Return the [x, y] coordinate for the center point of the cell that contains the specified text.  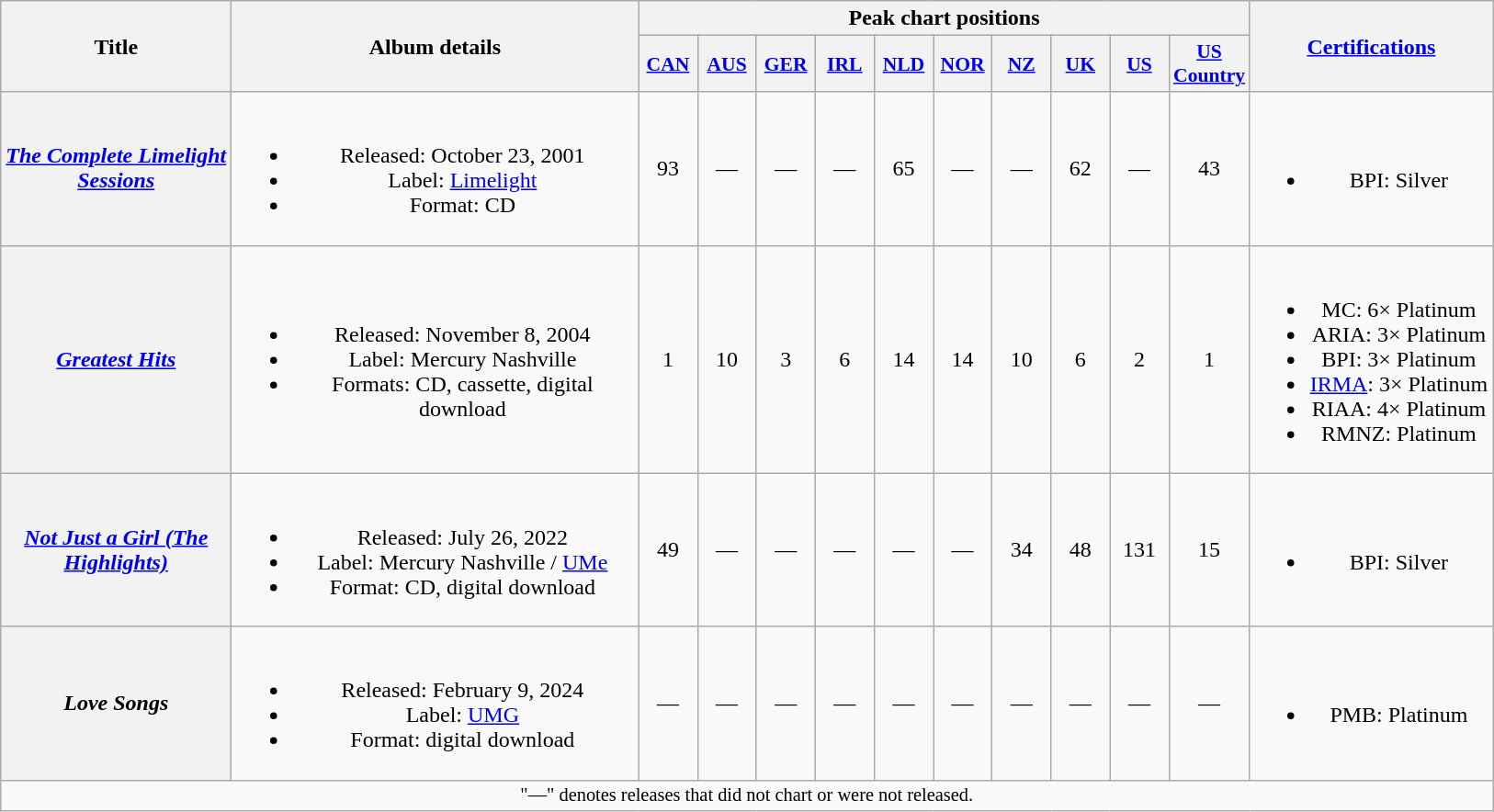
Title [116, 46]
65 [903, 169]
49 [668, 549]
AUS [727, 64]
93 [668, 169]
PMB: Platinum [1371, 704]
CAN [668, 64]
2 [1139, 359]
US [1139, 64]
IRL [844, 64]
"—" denotes releases that did not chart or were not released. [747, 795]
Greatest Hits [116, 359]
USCountry [1209, 64]
43 [1209, 169]
NLD [903, 64]
Not Just a Girl (The Highlights) [116, 549]
Released: July 26, 2022Label: Mercury Nashville / UMeFormat: CD, digital download [436, 549]
MC: 6× PlatinumARIA: 3× PlatinumBPI: 3× PlatinumIRMA: 3× PlatinumRIAA: 4× PlatinumRMNZ: Platinum [1371, 359]
15 [1209, 549]
34 [1022, 549]
48 [1081, 549]
3 [786, 359]
GER [786, 64]
NZ [1022, 64]
Peak chart positions [945, 18]
The Complete Limelight Sessions [116, 169]
Released: November 8, 2004Label: Mercury NashvilleFormats: CD, cassette, digital download [436, 359]
Certifications [1371, 46]
Love Songs [116, 704]
131 [1139, 549]
UK [1081, 64]
Album details [436, 46]
Released: February 9, 2024Label: UMGFormat: digital download [436, 704]
NOR [963, 64]
Released: October 23, 2001Label: LimelightFormat: CD [436, 169]
62 [1081, 169]
